Output the [x, y] coordinate of the center of the cell containing the given text.  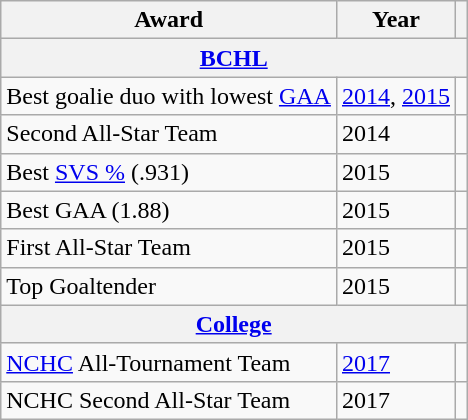
College [234, 324]
NCHC All-Tournament Team [169, 362]
Top Goaltender [169, 286]
Best GAA (1.88) [169, 210]
Best SVS % (.931) [169, 172]
Best goalie duo with lowest GAA [169, 96]
First All-Star Team [169, 248]
BCHL [234, 58]
Award [169, 20]
2014 [396, 134]
Second All-Star Team [169, 134]
NCHC Second All-Star Team [169, 400]
2014, 2015 [396, 96]
Year [396, 20]
